Pinpoint the cell where the given text exists, returning its [X, Y] midpoint coordinate. 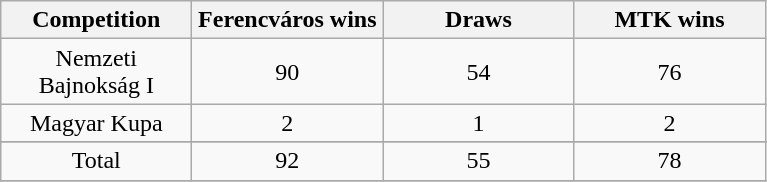
55 [478, 161]
Total [96, 161]
90 [288, 72]
Magyar Kupa [96, 123]
Draws [478, 20]
54 [478, 72]
92 [288, 161]
1 [478, 123]
Competition [96, 20]
MTK wins [670, 20]
78 [670, 161]
Ferencváros wins [288, 20]
Nemzeti Bajnokság I [96, 72]
76 [670, 72]
